Locate the cell with the specified text and output its [x, y] center coordinate. 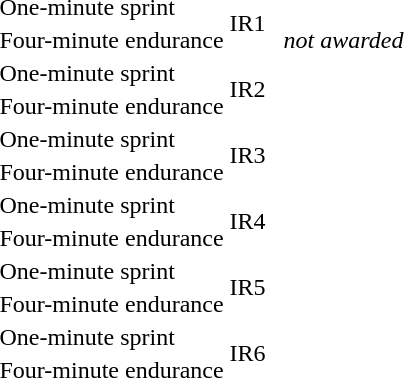
IR5 [248, 288]
IR4 [248, 222]
IR2 [248, 90]
IR3 [248, 156]
